Locate the cell with the specified text and output its [x, y] center coordinate. 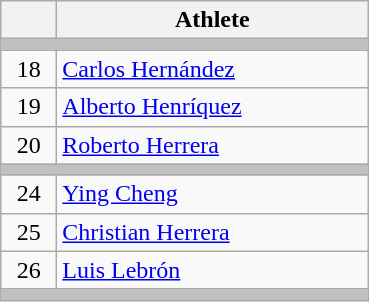
26 [29, 270]
19 [29, 107]
24 [29, 194]
Christian Herrera [212, 232]
18 [29, 69]
25 [29, 232]
Alberto Henríquez [212, 107]
20 [29, 145]
Roberto Herrera [212, 145]
Luis Lebrón [212, 270]
Ying Cheng [212, 194]
Carlos Hernández [212, 69]
Athlete [212, 20]
